Return the [X, Y] coordinate for the center point of the cell that contains the specified text.  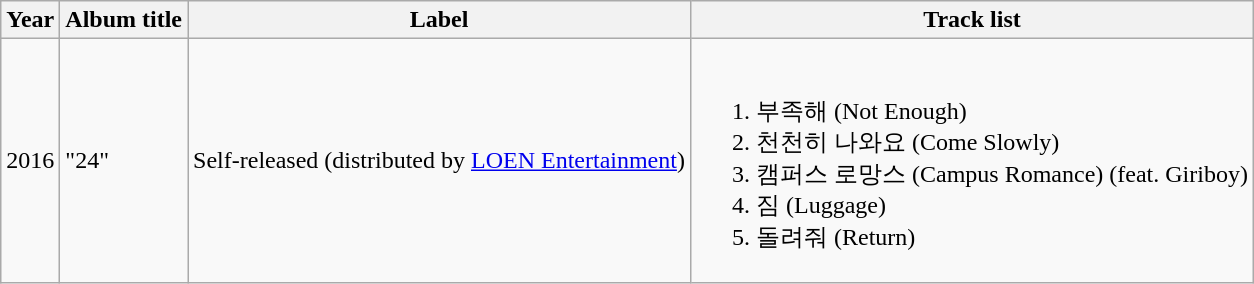
Year [30, 20]
2016 [30, 161]
Track list [972, 20]
부족해 (Not Enough)천천히 나와요 (Come Slowly)캠퍼스 로망스 (Campus Romance) (feat. Giriboy)짐 (Luggage)돌려줘 (Return) [972, 161]
Album title [124, 20]
Label [440, 20]
Self-released (distributed by LOEN Entertainment) [440, 161]
"24" [124, 161]
